From the cell containing the given text, extract its center point as [x, y] coordinate. 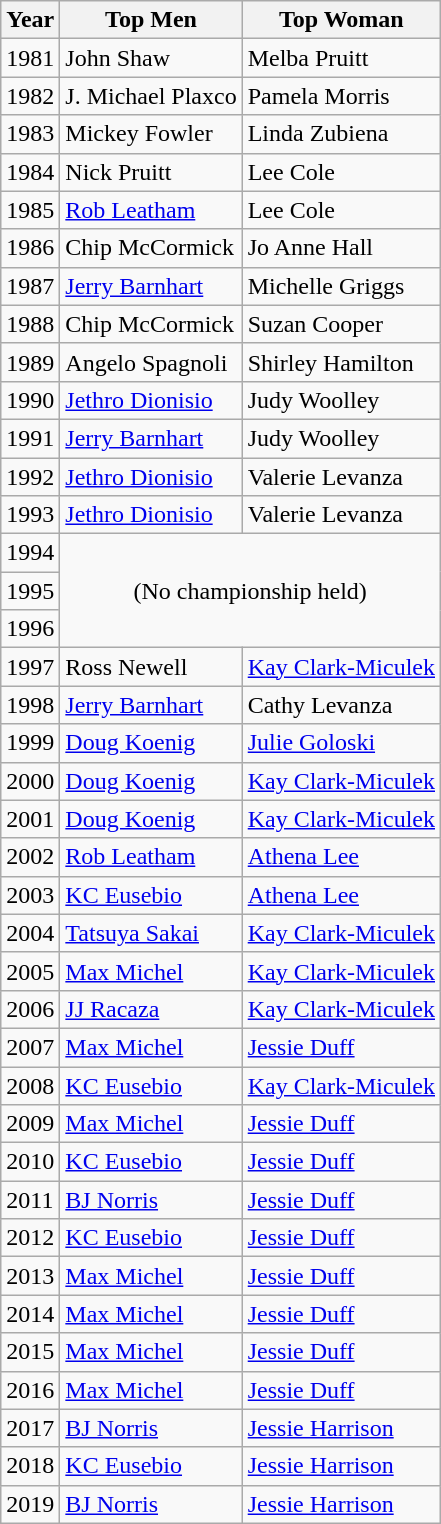
Cathy Levanza [341, 705]
Suzan Cooper [341, 324]
1994 [30, 553]
2008 [30, 1085]
2013 [30, 1276]
1981 [30, 58]
2002 [30, 857]
2014 [30, 1314]
1989 [30, 362]
1999 [30, 743]
(No championship held) [250, 591]
1993 [30, 515]
2012 [30, 1238]
1988 [30, 324]
Melba Pruitt [341, 58]
Shirley Hamilton [341, 362]
1998 [30, 705]
2019 [30, 1504]
2016 [30, 1390]
2015 [30, 1352]
Mickey Fowler [151, 134]
Linda Zubiena [341, 134]
Tatsuya Sakai [151, 933]
2006 [30, 1009]
1997 [30, 667]
Year [30, 20]
2010 [30, 1162]
J. Michael Plaxco [151, 96]
1983 [30, 134]
2000 [30, 781]
Jo Anne Hall [341, 248]
2007 [30, 1047]
2004 [30, 933]
2018 [30, 1466]
Nick Pruitt [151, 172]
1992 [30, 477]
2001 [30, 819]
1990 [30, 400]
1985 [30, 210]
2009 [30, 1124]
1991 [30, 438]
2005 [30, 971]
Angelo Spagnoli [151, 362]
1987 [30, 286]
2017 [30, 1428]
Top Men [151, 20]
Ross Newell [151, 667]
2003 [30, 895]
JJ Racaza [151, 1009]
1982 [30, 96]
Michelle Griggs [341, 286]
Julie Goloski [341, 743]
1986 [30, 248]
John Shaw [151, 58]
Top Woman [341, 20]
1984 [30, 172]
1995 [30, 591]
1996 [30, 629]
Pamela Morris [341, 96]
2011 [30, 1200]
